Find where the given text appears and provide that cell's center as (X, Y) coordinate. 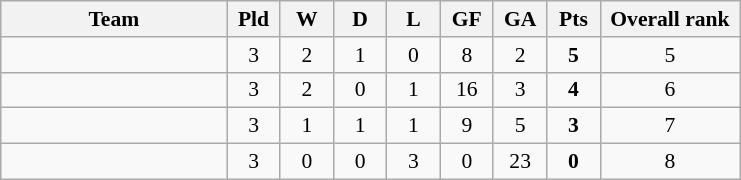
W (306, 19)
GF (466, 19)
6 (670, 90)
L (414, 19)
Overall rank (670, 19)
9 (466, 126)
Team (114, 19)
Pts (574, 19)
16 (466, 90)
7 (670, 126)
GA (520, 19)
4 (574, 90)
Pld (254, 19)
23 (520, 162)
D (360, 19)
